Pinpoint the cell where the given text exists, returning its (x, y) midpoint coordinate. 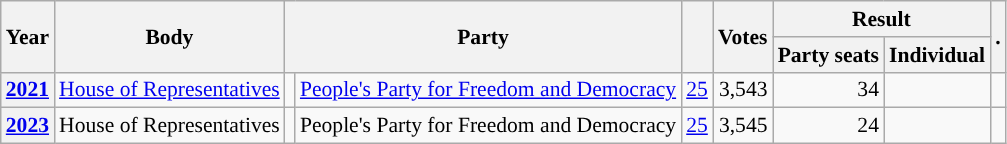
Year (28, 36)
2023 (28, 126)
Party seats (828, 55)
3,543 (743, 90)
. (998, 36)
24 (828, 126)
34 (828, 90)
Party (483, 36)
Individual (937, 55)
Votes (743, 36)
Body (170, 36)
3,545 (743, 126)
Result (882, 19)
2021 (28, 90)
